Scan for the cell matching the given text and deliver its (X, Y) coordinate at center. 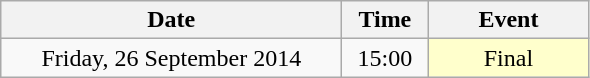
15:00 (385, 58)
Final (508, 58)
Time (385, 20)
Date (172, 20)
Friday, 26 September 2014 (172, 58)
Event (508, 20)
